Return [X, Y] of the center of cell containing provided text 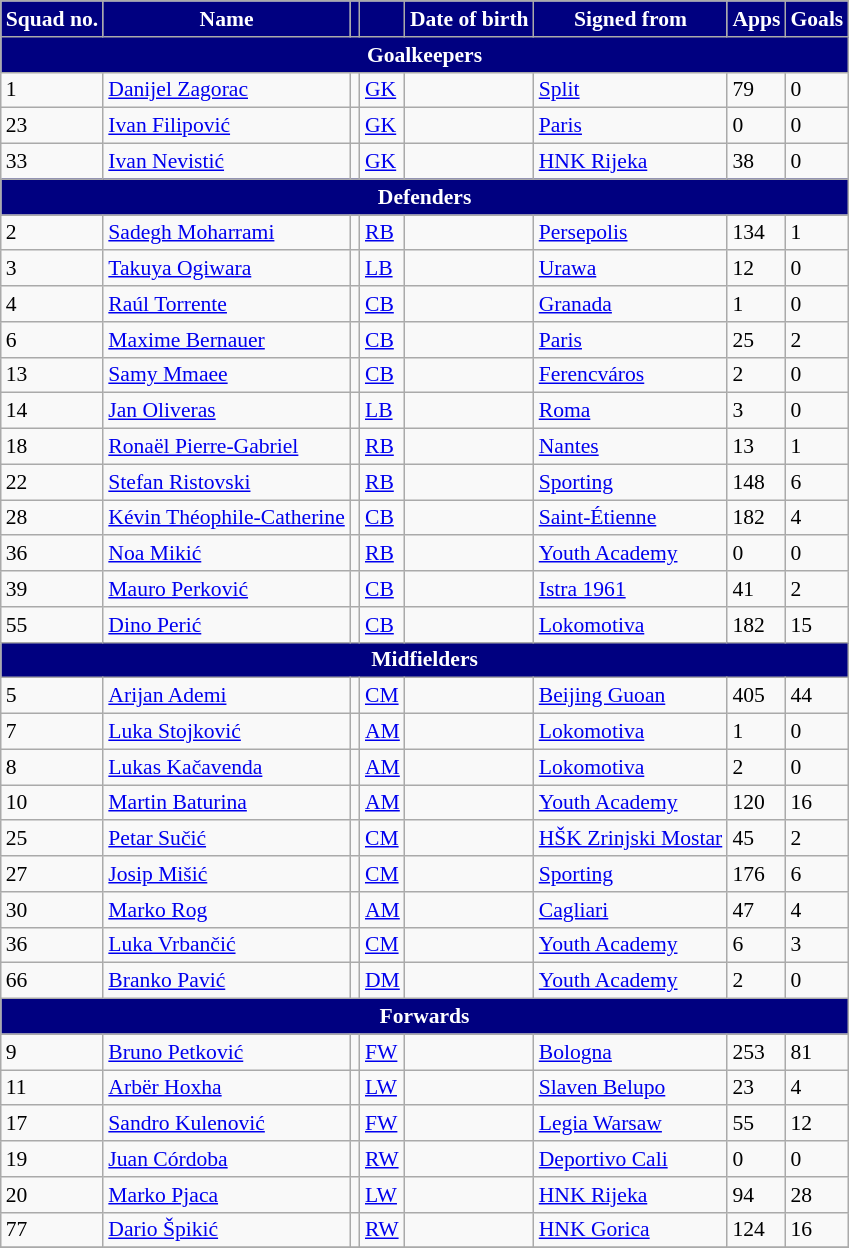
9 [52, 1052]
Goals [816, 19]
Roma [631, 411]
30 [52, 910]
79 [756, 90]
8 [52, 767]
Luka Stojković [226, 732]
41 [756, 589]
33 [52, 162]
Danijel Zagorac [226, 90]
5 [52, 696]
Urawa [631, 269]
Bologna [631, 1052]
Lukas Kačavenda [226, 767]
Saint-Étienne [631, 518]
Legia Warsaw [631, 1124]
Granada [631, 304]
HŠK Zrinjski Mostar [631, 839]
Cagliari [631, 910]
148 [756, 482]
Petar Sučić [226, 839]
Josip Mišić [226, 874]
Kévin Théophile-Catherine [226, 518]
Beijing Guoan [631, 696]
Arbër Hoxha [226, 1088]
Ferencváros [631, 375]
15 [816, 625]
Slaven Belupo [631, 1088]
DM [382, 981]
Marko Rog [226, 910]
Mauro Perković [226, 589]
Dino Perić [226, 625]
Split [631, 90]
Juan Córdoba [226, 1159]
Jan Oliveras [226, 411]
Raúl Torrente [226, 304]
HNK Gorica [631, 1230]
Dario Špikić [226, 1230]
39 [52, 589]
Sadegh Moharrami [226, 233]
77 [52, 1230]
Forwards [425, 1017]
Branko Pavić [226, 981]
Samy Mmaee [226, 375]
Noa Mikić [226, 554]
44 [816, 696]
45 [756, 839]
27 [52, 874]
Persepolis [631, 233]
Bruno Petković [226, 1052]
94 [756, 1195]
11 [52, 1088]
Name [226, 19]
Nantes [631, 447]
Takuya Ogiwara [226, 269]
124 [756, 1230]
14 [52, 411]
Luka Vrbančić [226, 945]
19 [52, 1159]
81 [816, 1052]
Maxime Bernauer [226, 340]
Arijan Ademi [226, 696]
405 [756, 696]
17 [52, 1124]
18 [52, 447]
Martin Baturina [226, 803]
Signed from [631, 19]
Ivan Filipović [226, 126]
Sandro Kulenović [226, 1124]
176 [756, 874]
Apps [756, 19]
38 [756, 162]
Istra 1961 [631, 589]
10 [52, 803]
253 [756, 1052]
Deportivo Cali [631, 1159]
7 [52, 732]
Squad no. [52, 19]
Defenders [425, 197]
22 [52, 482]
Stefan Ristovski [226, 482]
Midfielders [425, 660]
Goalkeepers [425, 55]
47 [756, 910]
134 [756, 233]
120 [756, 803]
Date of birth [470, 19]
Marko Pjaca [226, 1195]
Ronaël Pierre-Gabriel [226, 447]
Ivan Nevistić [226, 162]
20 [52, 1195]
66 [52, 981]
